Output the (X, Y) coordinate of the center of the cell containing the given text.  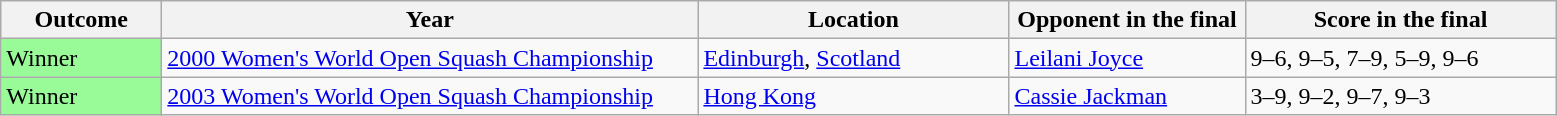
3–9, 9–2, 9–7, 9–3 (1400, 96)
Leilani Joyce (1127, 58)
Opponent in the final (1127, 20)
Location (854, 20)
Outcome (82, 20)
Hong Kong (854, 96)
Year (430, 20)
2000 Women's World Open Squash Championship (430, 58)
Cassie Jackman (1127, 96)
Score in the final (1400, 20)
Edinburgh, Scotland (854, 58)
2003 Women's World Open Squash Championship (430, 96)
9–6, 9–5, 7–9, 5–9, 9–6 (1400, 58)
